Search for the cell housing the specified text and yield its (x, y) center coordinate. 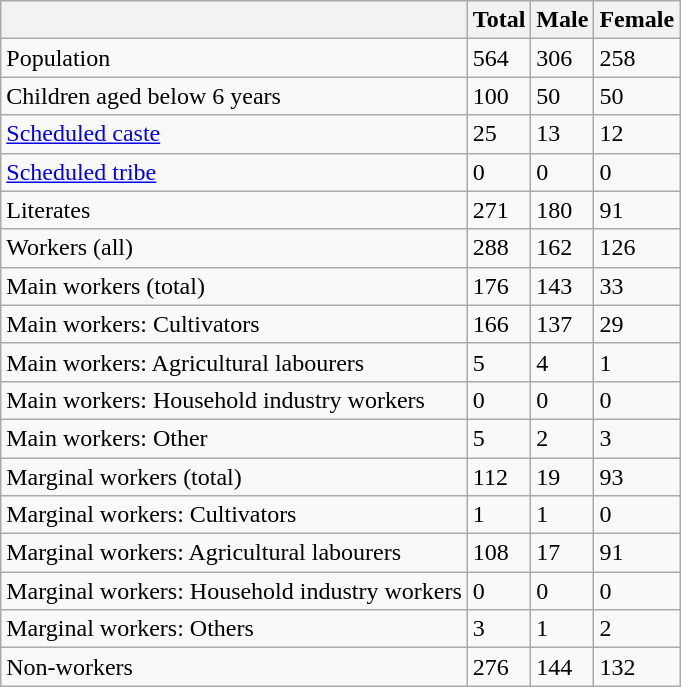
Non-workers (234, 667)
Male (562, 20)
12 (637, 134)
162 (562, 248)
258 (637, 58)
Marginal workers: Household industry workers (234, 591)
271 (499, 210)
Scheduled tribe (234, 172)
564 (499, 58)
Workers (all) (234, 248)
166 (499, 324)
4 (562, 362)
19 (562, 477)
143 (562, 286)
Marginal workers: Agricultural labourers (234, 553)
17 (562, 553)
180 (562, 210)
Population (234, 58)
Literates (234, 210)
132 (637, 667)
Marginal workers (total) (234, 477)
108 (499, 553)
13 (562, 134)
144 (562, 667)
33 (637, 286)
288 (499, 248)
93 (637, 477)
176 (499, 286)
Main workers: Agricultural labourers (234, 362)
Children aged below 6 years (234, 96)
Marginal workers: Cultivators (234, 515)
Female (637, 20)
Scheduled caste (234, 134)
Main workers: Cultivators (234, 324)
Marginal workers: Others (234, 629)
Main workers: Household industry workers (234, 400)
25 (499, 134)
306 (562, 58)
29 (637, 324)
126 (637, 248)
Total (499, 20)
112 (499, 477)
137 (562, 324)
Main workers: Other (234, 438)
Main workers (total) (234, 286)
100 (499, 96)
276 (499, 667)
